Extract the (x, y) coordinate from the center of the cell holding the provided text.  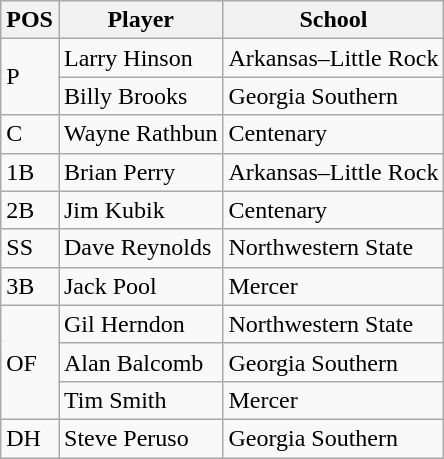
Larry Hinson (140, 58)
POS (30, 20)
Jack Pool (140, 286)
3B (30, 286)
Tim Smith (140, 400)
OF (30, 362)
Dave Reynolds (140, 248)
Jim Kubik (140, 210)
Steve Peruso (140, 438)
Player (140, 20)
C (30, 134)
Billy Brooks (140, 96)
Brian Perry (140, 172)
2B (30, 210)
P (30, 77)
Gil Herndon (140, 324)
SS (30, 248)
DH (30, 438)
Alan Balcomb (140, 362)
School (334, 20)
1B (30, 172)
Wayne Rathbun (140, 134)
